Find where the given text appears and provide that cell's center as (X, Y) coordinate. 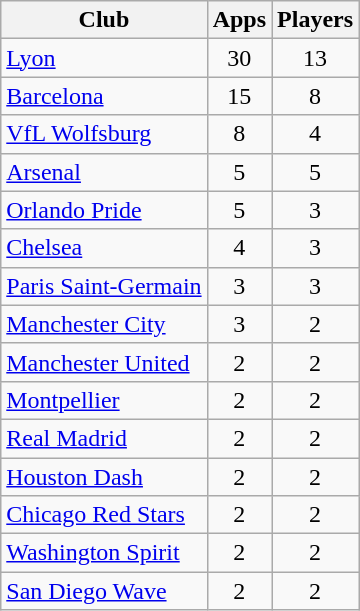
Barcelona (104, 96)
Montpellier (104, 400)
30 (239, 58)
Lyon (104, 58)
Apps (239, 20)
15 (239, 96)
Arsenal (104, 172)
Houston Dash (104, 477)
Chicago Red Stars (104, 515)
Washington Spirit (104, 553)
Players (316, 20)
Real Madrid (104, 438)
Manchester United (104, 362)
VfL Wolfsburg (104, 134)
Paris Saint-Germain (104, 286)
San Diego Wave (104, 591)
Orlando Pride (104, 210)
Club (104, 20)
Manchester City (104, 324)
13 (316, 58)
Chelsea (104, 248)
